Identify which cell holds the provided text, then report its [X, Y] central coordinate. 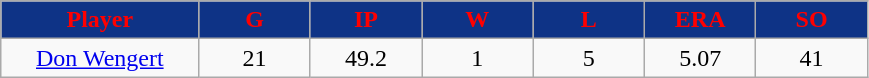
W [478, 20]
49.2 [366, 58]
Don Wengert [100, 58]
ERA [700, 20]
41 [812, 58]
G [254, 20]
SO [812, 20]
5.07 [700, 58]
Player [100, 20]
21 [254, 58]
IP [366, 20]
L [588, 20]
1 [478, 58]
5 [588, 58]
